Determine the [x, y] coordinate at the center of the cell enclosing the given text.  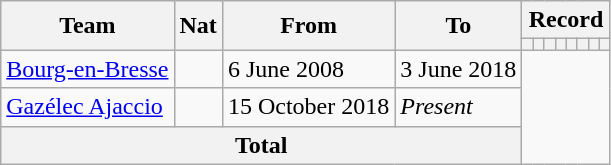
Record [566, 20]
Bourg-en-Bresse [88, 69]
3 June 2018 [458, 69]
To [458, 26]
15 October 2018 [308, 107]
Team [88, 26]
6 June 2008 [308, 69]
From [308, 26]
Gazélec Ajaccio [88, 107]
Total [262, 145]
Nat [198, 26]
Present [458, 107]
